Detect which cell encompasses the target text, then output its (x, y) center coordinate. 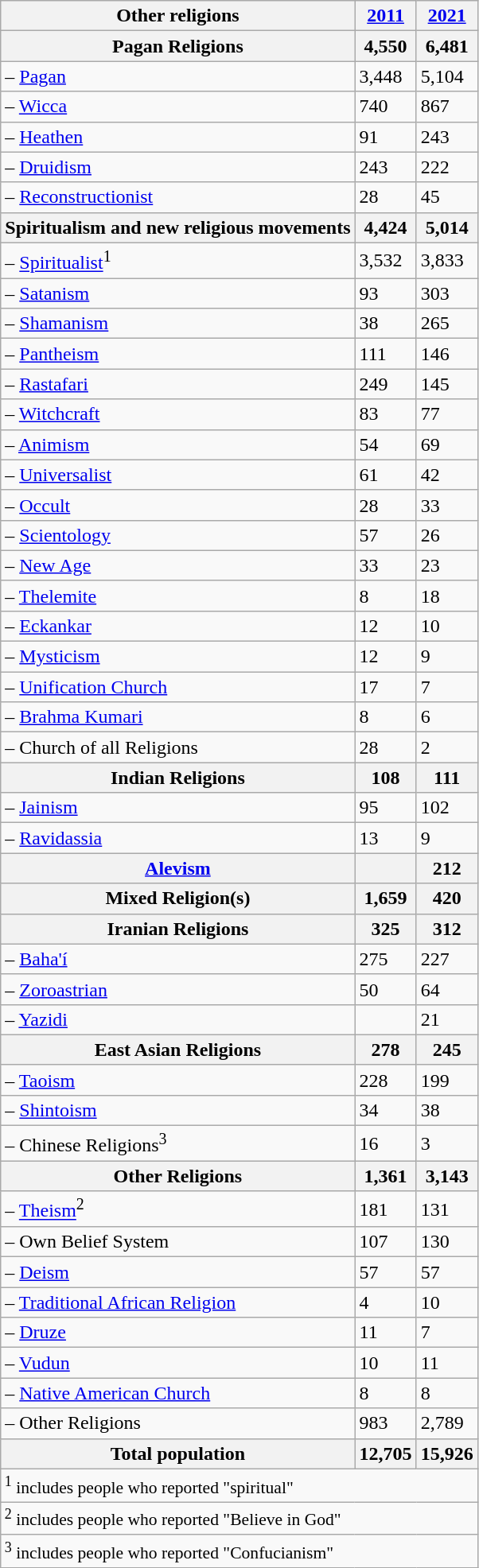
181 (385, 1209)
1 includes people who reported "spiritual" (239, 1485)
2021 (447, 16)
26 (447, 535)
– Own Belief System (178, 1242)
245 (447, 1050)
146 (447, 354)
3,532 (385, 261)
228 (385, 1080)
212 (447, 868)
249 (385, 384)
740 (385, 107)
93 (385, 293)
– Shintoism (178, 1110)
3,833 (447, 261)
– Chinese Religions3 (178, 1143)
199 (447, 1080)
– Vudun (178, 1363)
4,550 (385, 46)
312 (447, 929)
45 (447, 197)
227 (447, 959)
– Animism (178, 444)
– Deism (178, 1272)
983 (385, 1423)
265 (447, 324)
– New Age (178, 565)
108 (385, 778)
5,014 (447, 227)
5,104 (447, 76)
222 (447, 167)
Pagan Religions (178, 46)
– Other Religions (178, 1423)
2,789 (447, 1423)
278 (385, 1050)
23 (447, 565)
12,705 (385, 1454)
– Unification Church (178, 687)
– Yazidi (178, 1019)
2011 (385, 16)
– Scientology (178, 535)
– Wicca (178, 107)
Indian Religions (178, 778)
– Native American Church (178, 1393)
303 (447, 293)
6,481 (447, 46)
– Universalist (178, 475)
275 (385, 959)
867 (447, 107)
Iranian Religions (178, 929)
34 (385, 1110)
– Pantheism (178, 354)
3 (447, 1143)
130 (447, 1242)
– Shamanism (178, 324)
Total population (178, 1454)
– Druze (178, 1333)
– Satanism (178, 293)
– Rastafari (178, 384)
3,448 (385, 76)
16 (385, 1143)
131 (447, 1209)
– Reconstructionist (178, 197)
50 (385, 989)
1,659 (385, 898)
15,926 (447, 1454)
1,361 (385, 1176)
21 (447, 1019)
61 (385, 475)
4 (385, 1302)
6 (447, 717)
Mixed Religion(s) (178, 898)
95 (385, 808)
– Thelemite (178, 596)
– Traditional African Religion (178, 1302)
– Zoroastrian (178, 989)
2 includes people who reported "Believe in God" (239, 1519)
2 (447, 747)
102 (447, 808)
– Heathen (178, 137)
Other Religions (178, 1176)
83 (385, 414)
107 (385, 1242)
64 (447, 989)
Alevism (178, 868)
East Asian Religions (178, 1050)
54 (385, 444)
– Jainism (178, 808)
420 (447, 898)
18 (447, 596)
42 (447, 475)
– Druidism (178, 167)
325 (385, 929)
17 (385, 687)
4,424 (385, 227)
– Mysticism (178, 657)
3 includes people who reported "Confucianism" (239, 1551)
– Occult (178, 505)
– Eckankar (178, 626)
91 (385, 137)
77 (447, 414)
3,143 (447, 1176)
Spiritualism and new religious movements (178, 227)
– Spiritualist1 (178, 261)
– Baha'í (178, 959)
13 (385, 838)
– Taoism (178, 1080)
– Brahma Kumari (178, 717)
– Pagan (178, 76)
Other religions (178, 16)
– Witchcraft (178, 414)
– Ravidassia (178, 838)
– Church of all Religions (178, 747)
145 (447, 384)
69 (447, 444)
– Theism2 (178, 1209)
